Scan for the cell matching the given text and deliver its (X, Y) coordinate at center. 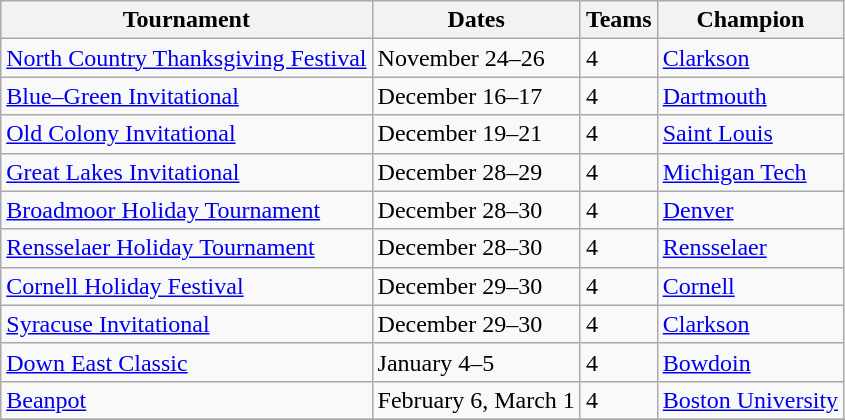
Old Colony Invitational (186, 134)
North Country Thanksgiving Festival (186, 58)
Boston University (750, 400)
Denver (750, 210)
December 28–29 (476, 172)
Rensselaer Holiday Tournament (186, 248)
Beanpot (186, 400)
Broadmoor Holiday Tournament (186, 210)
Cornell Holiday Festival (186, 286)
December 19–21 (476, 134)
November 24–26 (476, 58)
Rensselaer (750, 248)
Michigan Tech (750, 172)
Champion (750, 20)
Dartmouth (750, 96)
Cornell (750, 286)
December 16–17 (476, 96)
Teams (618, 20)
Bowdoin (750, 362)
Saint Louis (750, 134)
Dates (476, 20)
Blue–Green Invitational (186, 96)
Tournament (186, 20)
January 4–5 (476, 362)
Great Lakes Invitational (186, 172)
Syracuse Invitational (186, 324)
Down East Classic (186, 362)
February 6, March 1 (476, 400)
